Search for the cell housing the specified text and yield its (X, Y) center coordinate. 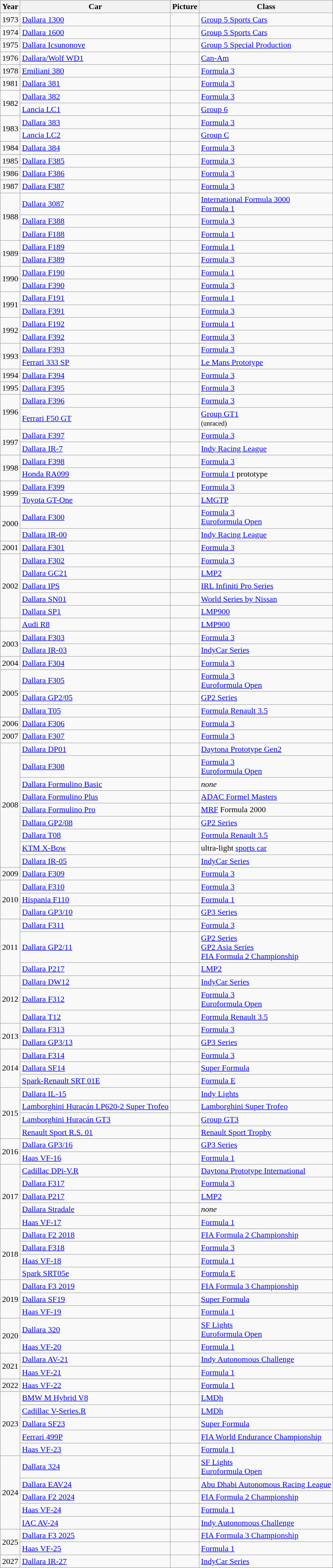
Dallara F309 (95, 874)
IAC AV-24 (95, 1523)
Dallara F314 (95, 1055)
Dallara F310 (95, 887)
Group 6 (266, 109)
2001 (10, 547)
1991 (10, 305)
Haas VF-19 (95, 1312)
IRL Infiniti Pro Series (266, 586)
Dallara F3 2019 (95, 1286)
Dallara F2 2018 (95, 1235)
Dallara SF14 (95, 1068)
Dallara F303 (95, 637)
Haas VF-17 (95, 1222)
Dallara F188 (95, 234)
1985 (10, 161)
Dallara 1600 (95, 32)
2024 (10, 1492)
2025 (10, 1542)
1978 (10, 71)
Dallara F394 (95, 375)
Spark-Renault SRT 01E (95, 1081)
Cadillac DPi-V.R (95, 1171)
World Series by Nissan (266, 599)
1999 (10, 493)
Dallara F311 (95, 925)
Cadillac V-Series.R (95, 1411)
1989 (10, 253)
2021 (10, 1366)
2006 (10, 723)
Dallara F308 (95, 766)
Dallara F318 (95, 1248)
1990 (10, 279)
Dallara Formulino Pro (95, 809)
2019 (10, 1299)
2007 (10, 736)
Emiliani 380 (95, 71)
Can-Am (266, 58)
Dallara DW12 (95, 982)
Dallara F398 (95, 461)
1994 (10, 375)
Lamborghini Super Trofeo (266, 1107)
Dallara IR-00 (95, 535)
Haas VF-21 (95, 1372)
Dallara F388 (95, 221)
Dallara T05 (95, 711)
2018 (10, 1254)
1992 (10, 330)
Haas VF-20 (95, 1347)
KTM X-Bow (95, 848)
Dallara F307 (95, 736)
Dallara IR-05 (95, 861)
Dallara F189 (95, 247)
Haas VF-25 (95, 1548)
Dallara IR-7 (95, 449)
Class (266, 7)
Lamborghini Huracán LP620-2 Super Trofeo (95, 1107)
1987 (10, 187)
Dallara SF23 (95, 1424)
Dallara EAV24 (95, 1484)
Ferrari F50 GT (95, 418)
2008 (10, 805)
2012 (10, 999)
1982 (10, 103)
Dallara 1300 (95, 20)
Dallara IR-27 (95, 1561)
Dallara SN01 (95, 599)
Indy Lights (266, 1094)
2009 (10, 874)
Dallara F389 (95, 260)
Dallara T08 (95, 835)
Dallara F396 (95, 401)
Dallara F390 (95, 285)
2027 (10, 1561)
Dallara F317 (95, 1184)
Renault Sport R.S. 01 (95, 1132)
Dallara GC21 (95, 573)
Daytona Prototype International (266, 1171)
FIA World Endurance Championship (266, 1436)
1975 (10, 45)
Year (10, 7)
Honda RA099 (95, 474)
2005 (10, 693)
Dallara F313 (95, 1029)
1986 (10, 174)
Ferrari 499P (95, 1436)
Dallara F301 (95, 547)
Dallara GP3/16 (95, 1145)
Dallara F397 (95, 436)
1976 (10, 58)
2023 (10, 1424)
2003 (10, 644)
1993 (10, 356)
Picture (185, 7)
2013 (10, 1036)
Dallara F395 (95, 388)
Dallara 3087 (95, 204)
Toyota GT-One (95, 500)
Formula 1 prototype (266, 474)
Renault Sport Trophy (266, 1132)
1984 (10, 148)
Group 5 Special Production (266, 45)
Dallara F190 (95, 273)
Dallara Formulino Basic (95, 784)
Group C (266, 135)
Dallara 382 (95, 96)
Dallara 324 (95, 1466)
Lancia LC1 (95, 109)
Dallara T12 (95, 1017)
1995 (10, 388)
LMGTP (266, 500)
2014 (10, 1068)
Dallara F3 2025 (95, 1536)
Spark SRT05e (95, 1274)
Ferrari 333 SP (95, 362)
Dallara F386 (95, 174)
Audi R8 (95, 625)
Dallara GP2/08 (95, 823)
Dallara SP1 (95, 612)
MRF Formula 2000 (266, 809)
Dallara IL-15 (95, 1094)
Dallara F192 (95, 324)
2011 (10, 947)
2016 (10, 1151)
1997 (10, 442)
Group GT3 (266, 1119)
Dallara Icsunonove (95, 45)
Haas VF-22 (95, 1385)
Haas VF-24 (95, 1510)
Dallara F300 (95, 517)
1973 (10, 20)
Dallara 384 (95, 148)
Dallara SF19 (95, 1299)
GP2 SeriesGP2 Asia SeriesFIA Formula 2 Championship (266, 947)
Dallara GP2/11 (95, 947)
Dallara F302 (95, 560)
2020 (10, 1336)
BMW M Hybrid V8 (95, 1398)
ultra-light sports car (266, 848)
Dallara Stradale (95, 1209)
Dallara GP3/13 (95, 1042)
Group GT1(unraced) (266, 418)
1983 (10, 129)
Dallara 383 (95, 122)
Haas VF-16 (95, 1158)
2000 (10, 523)
Abu Dhabi Autonomous Racing League (266, 1484)
2004 (10, 663)
1974 (10, 32)
Dallara F399 (95, 487)
1988 (10, 217)
Dallara/Wolf WD1 (95, 58)
1981 (10, 84)
2002 (10, 586)
Dallara F305 (95, 681)
Daytona Prototype Gen2 (266, 749)
Dallara GP2/05 (95, 698)
Dallara F387 (95, 187)
Dallara F391 (95, 311)
Hispania F110 (95, 900)
Dallara IPS (95, 586)
Dallara F304 (95, 663)
Dallara 320 (95, 1330)
2015 (10, 1113)
Dallara GP3/10 (95, 912)
2022 (10, 1385)
Dallara F306 (95, 723)
Dallara AV-21 (95, 1360)
Dallara IR-03 (95, 650)
1996 (10, 412)
Lancia LC2 (95, 135)
2017 (10, 1196)
International Formula 3000Formula 1 (266, 204)
Dallara Formulino Plus (95, 797)
Car (95, 7)
2010 (10, 900)
Dallara F392 (95, 337)
Dallara F393 (95, 349)
Dallara F191 (95, 298)
Dallara F385 (95, 161)
Haas VF-18 (95, 1260)
Haas VF-23 (95, 1449)
1998 (10, 468)
Le Mans Prototype (266, 362)
Dallara 381 (95, 84)
ADAC Formel Masters (266, 797)
Dallara F2 2024 (95, 1497)
Dallara DP01 (95, 749)
Dallara F312 (95, 999)
Lamborghini Huracán GT3 (95, 1119)
